Identify which cell holds the provided text, then report its (X, Y) central coordinate. 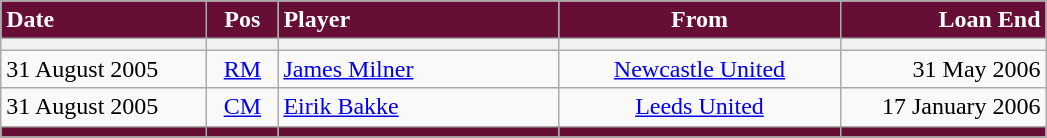
Newcastle United (700, 69)
RM (242, 69)
Loan End (943, 20)
CM (242, 107)
Pos (242, 20)
Player (418, 20)
James Milner (418, 69)
From (700, 20)
Leeds United (700, 107)
Eirik Bakke (418, 107)
31 May 2006 (943, 69)
Date (104, 20)
17 January 2006 (943, 107)
